Identify which cell holds the provided text, then report its [X, Y] central coordinate. 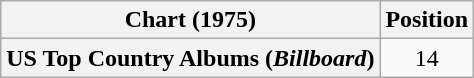
US Top Country Albums (Billboard) [190, 58]
Chart (1975) [190, 20]
14 [427, 58]
Position [427, 20]
